Search for the cell housing the specified text and yield its [x, y] center coordinate. 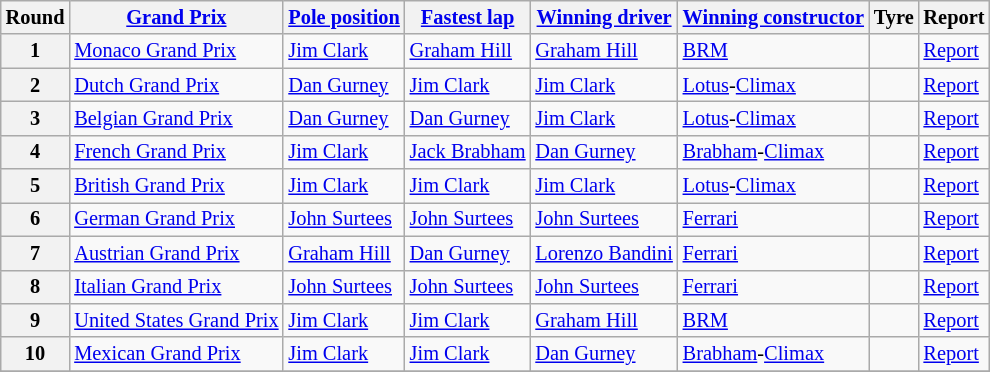
7 [36, 253]
Dutch Grand Prix [176, 85]
2 [36, 85]
United States Grand Prix [176, 320]
Round [36, 17]
British Grand Prix [176, 186]
6 [36, 219]
1 [36, 51]
Fastest lap [468, 17]
Italian Grand Prix [176, 287]
German Grand Prix [176, 219]
Grand Prix [176, 17]
4 [36, 152]
Lorenzo Bandini [604, 253]
Winning constructor [774, 17]
Jack Brabham [468, 152]
9 [36, 320]
Belgian Grand Prix [176, 118]
Winning driver [604, 17]
10 [36, 354]
Tyre [894, 17]
8 [36, 287]
Mexican Grand Prix [176, 354]
3 [36, 118]
French Grand Prix [176, 152]
5 [36, 186]
Austrian Grand Prix [176, 253]
Pole position [344, 17]
Monaco Grand Prix [176, 51]
